Return (x, y) of the center of cell containing provided text 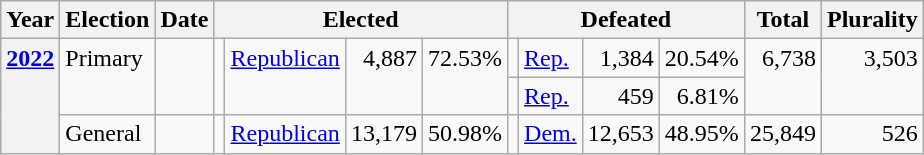
Total (782, 20)
General (108, 134)
Dem. (551, 134)
459 (620, 96)
Date (184, 20)
25,849 (782, 134)
Election (108, 20)
50.98% (464, 134)
Plurality (872, 20)
1,384 (620, 58)
Year (30, 20)
12,653 (620, 134)
48.95% (702, 134)
2022 (30, 96)
20.54% (702, 58)
6,738 (782, 77)
6.81% (702, 96)
Defeated (626, 20)
Elected (361, 20)
4,887 (384, 77)
526 (872, 134)
72.53% (464, 77)
3,503 (872, 77)
13,179 (384, 134)
Primary (108, 77)
